Extract the [x, y] coordinate from the center of the cell holding the provided text.  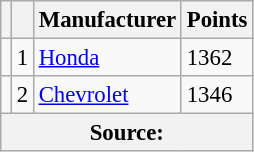
1 [22, 58]
Chevrolet [107, 95]
Manufacturer [107, 20]
2 [22, 95]
Source: [127, 133]
1362 [216, 58]
Points [216, 20]
Honda [107, 58]
1346 [216, 95]
